For the text-containing cell, return its midpoint in (x, y) coordinate format. 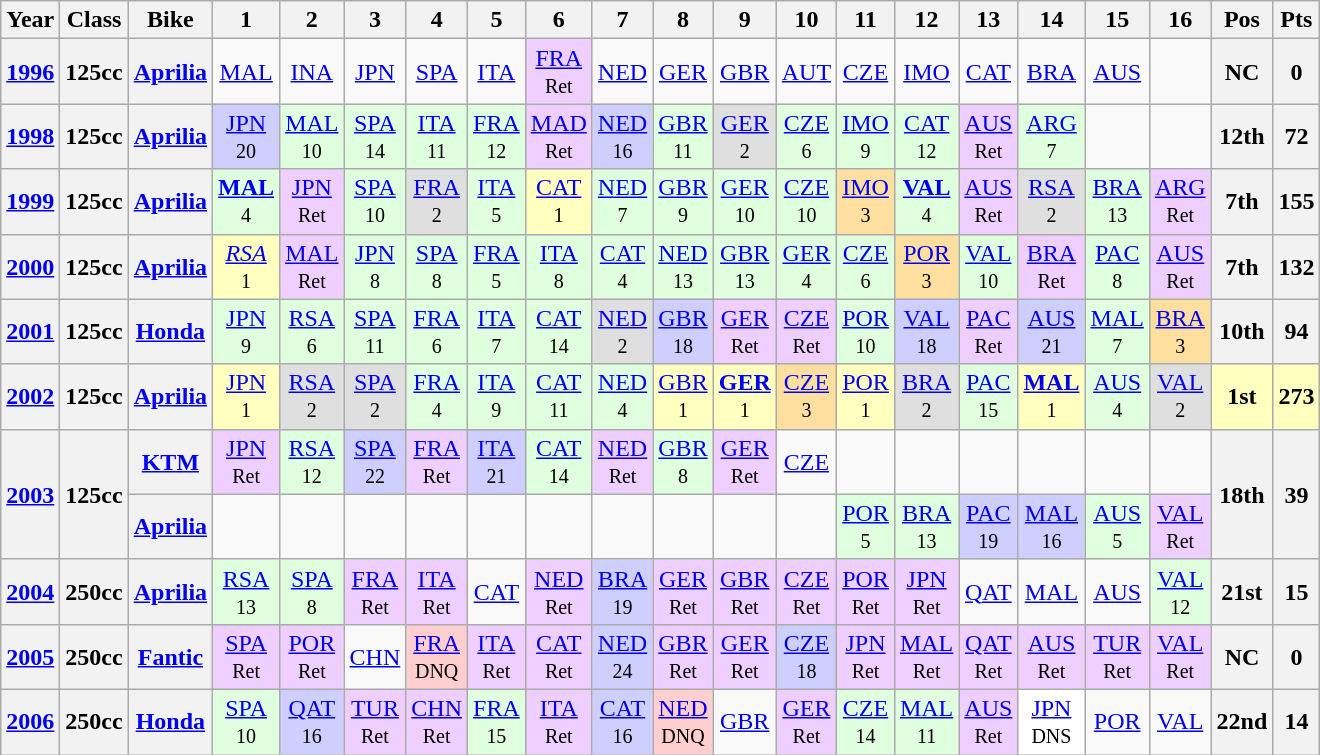
132 (1296, 266)
GBR18 (683, 332)
RSA6 (312, 332)
RSA12 (312, 462)
CAT16 (622, 722)
GBR13 (744, 266)
POR10 (866, 332)
2001 (30, 332)
155 (1296, 202)
MAL16 (1052, 526)
18th (1242, 494)
8 (683, 20)
NED2 (622, 332)
GER2 (744, 136)
GBR11 (683, 136)
CHNRet (437, 722)
GER (683, 72)
MAL1 (1052, 396)
22nd (1242, 722)
Fantic (170, 656)
FRA6 (437, 332)
Class (94, 20)
2004 (30, 592)
FRADNQ (437, 656)
2003 (30, 494)
NED (622, 72)
16 (1180, 20)
2005 (30, 656)
CZE14 (866, 722)
BRA19 (622, 592)
2002 (30, 396)
1996 (30, 72)
AUS5 (1117, 526)
BRA2 (926, 396)
2006 (30, 722)
39 (1296, 494)
CZE10 (806, 202)
2 (312, 20)
NED7 (622, 202)
JPNDNS (1052, 722)
273 (1296, 396)
ARGRet (1180, 202)
10 (806, 20)
FRA2 (437, 202)
CZE3 (806, 396)
PAC8 (1117, 266)
4 (437, 20)
PAC19 (988, 526)
NED16 (622, 136)
SPA14 (375, 136)
ITA8 (558, 266)
JPN (375, 72)
ARG7 (1052, 136)
FRA15 (497, 722)
2000 (30, 266)
ITA7 (497, 332)
CAT1 (558, 202)
JPN8 (375, 266)
Pos (1242, 20)
Pts (1296, 20)
BRARet (1052, 266)
JPN9 (246, 332)
1998 (30, 136)
AUS21 (1052, 332)
POR1 (866, 396)
ITA5 (497, 202)
KTM (170, 462)
94 (1296, 332)
1999 (30, 202)
RSA13 (246, 592)
SPA2 (375, 396)
9 (744, 20)
MAL11 (926, 722)
VAL2 (1180, 396)
SPA22 (375, 462)
FRA4 (437, 396)
10th (1242, 332)
NED24 (622, 656)
SPA11 (375, 332)
POR (1117, 722)
7 (622, 20)
FRA12 (497, 136)
IMO3 (866, 202)
MADRet (558, 136)
AUT (806, 72)
Bike (170, 20)
MAL7 (1117, 332)
CAT12 (926, 136)
JPN20 (246, 136)
1 (246, 20)
5 (497, 20)
PAC15 (988, 396)
GBR1 (683, 396)
GER4 (806, 266)
FRA5 (497, 266)
QATRet (988, 656)
NED4 (622, 396)
MAL10 (312, 136)
VAL10 (988, 266)
GBR8 (683, 462)
ITA (497, 72)
PACRet (988, 332)
NED13 (683, 266)
6 (558, 20)
VAL18 (926, 332)
ITA21 (497, 462)
13 (988, 20)
11 (866, 20)
BRA3 (1180, 332)
Year (30, 20)
GER1 (744, 396)
QAT (988, 592)
POR5 (866, 526)
JPN1 (246, 396)
VAL4 (926, 202)
CATRet (558, 656)
SPARet (246, 656)
VAL12 (1180, 592)
ITA9 (497, 396)
12th (1242, 136)
GBR9 (683, 202)
AUS4 (1117, 396)
BRA (1052, 72)
ITA11 (437, 136)
72 (1296, 136)
POR3 (926, 266)
12 (926, 20)
QAT16 (312, 722)
CAT11 (558, 396)
IMO9 (866, 136)
21st (1242, 592)
INA (312, 72)
GER10 (744, 202)
CHN (375, 656)
IMO (926, 72)
NEDDNQ (683, 722)
RSA1 (246, 266)
VAL (1180, 722)
CAT4 (622, 266)
1st (1242, 396)
SPA (437, 72)
MAL4 (246, 202)
3 (375, 20)
CZE18 (806, 656)
